Extract the [x, y] coordinate from the center of the cell holding the provided text.  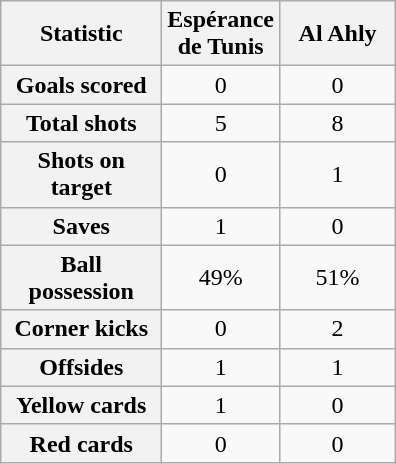
2 [338, 329]
Espérance de Tunis [221, 34]
Red cards [82, 443]
Total shots [82, 123]
51% [338, 278]
49% [221, 278]
Al Ahly [338, 34]
Yellow cards [82, 405]
8 [338, 123]
Shots on target [82, 174]
Saves [82, 226]
Offsides [82, 367]
Ball possession [82, 278]
Statistic [82, 34]
Goals scored [82, 85]
Corner kicks [82, 329]
5 [221, 123]
